Return the (X, Y) coordinate for the center point of the cell that contains the specified text.  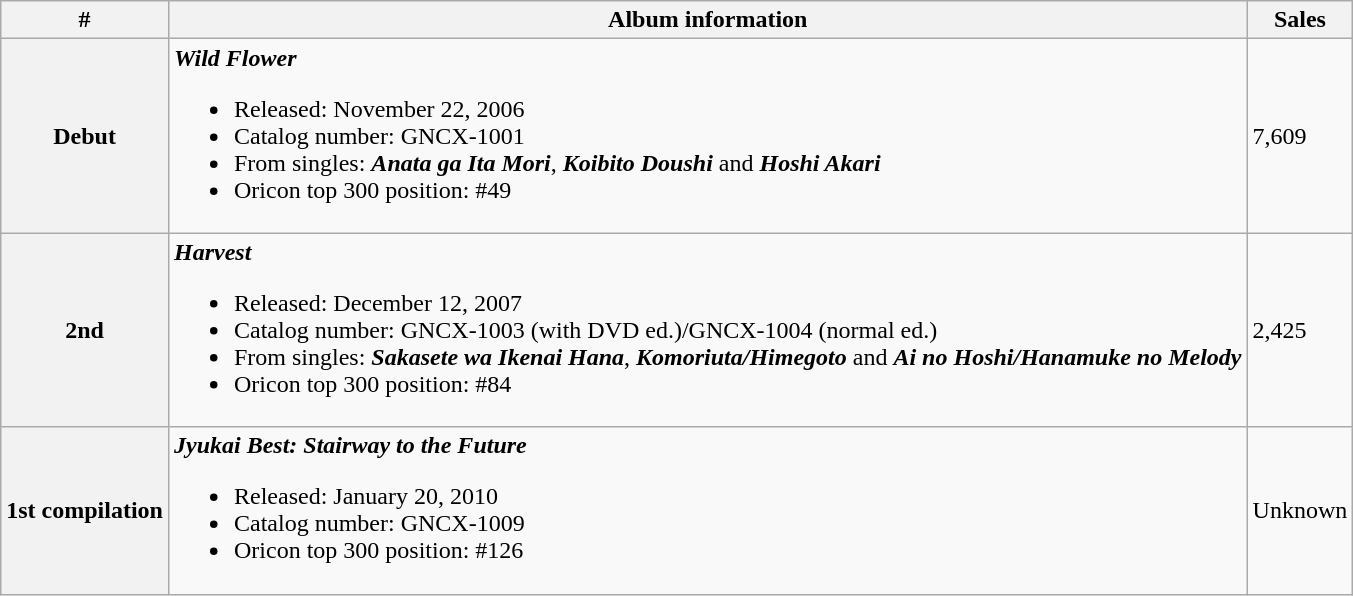
7,609 (1300, 136)
2nd (85, 330)
2,425 (1300, 330)
1st compilation (85, 510)
Album information (708, 20)
Unknown (1300, 510)
Debut (85, 136)
Jyukai Best: Stairway to the FutureReleased: January 20, 2010Catalog number: GNCX-1009Oricon top 300 position: #126 (708, 510)
# (85, 20)
Sales (1300, 20)
